Detect which cell encompasses the target text, then output its (X, Y) center coordinate. 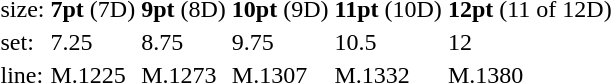
10.5 (388, 42)
7.25 (93, 42)
8.75 (184, 42)
9.75 (280, 42)
